Locate the cell with the specified text and output its [X, Y] center coordinate. 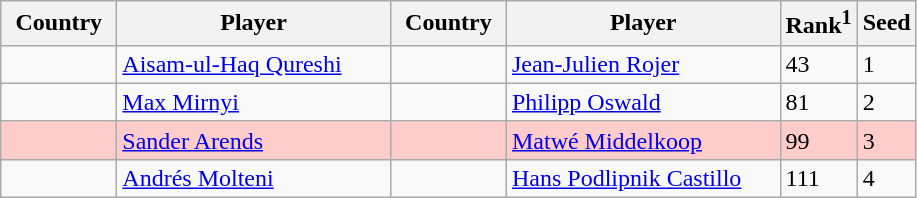
1 [886, 64]
Philipp Oswald [643, 102]
Aisam-ul-Haq Qureshi [254, 64]
111 [818, 178]
3 [886, 140]
81 [818, 102]
Sander Arends [254, 140]
2 [886, 102]
Hans Podlipnik Castillo [643, 178]
Rank1 [818, 24]
Seed [886, 24]
Andrés Molteni [254, 178]
99 [818, 140]
Jean-Julien Rojer [643, 64]
4 [886, 178]
43 [818, 64]
Matwé Middelkoop [643, 140]
Max Mirnyi [254, 102]
